For the text-containing cell, return its midpoint in (X, Y) coordinate format. 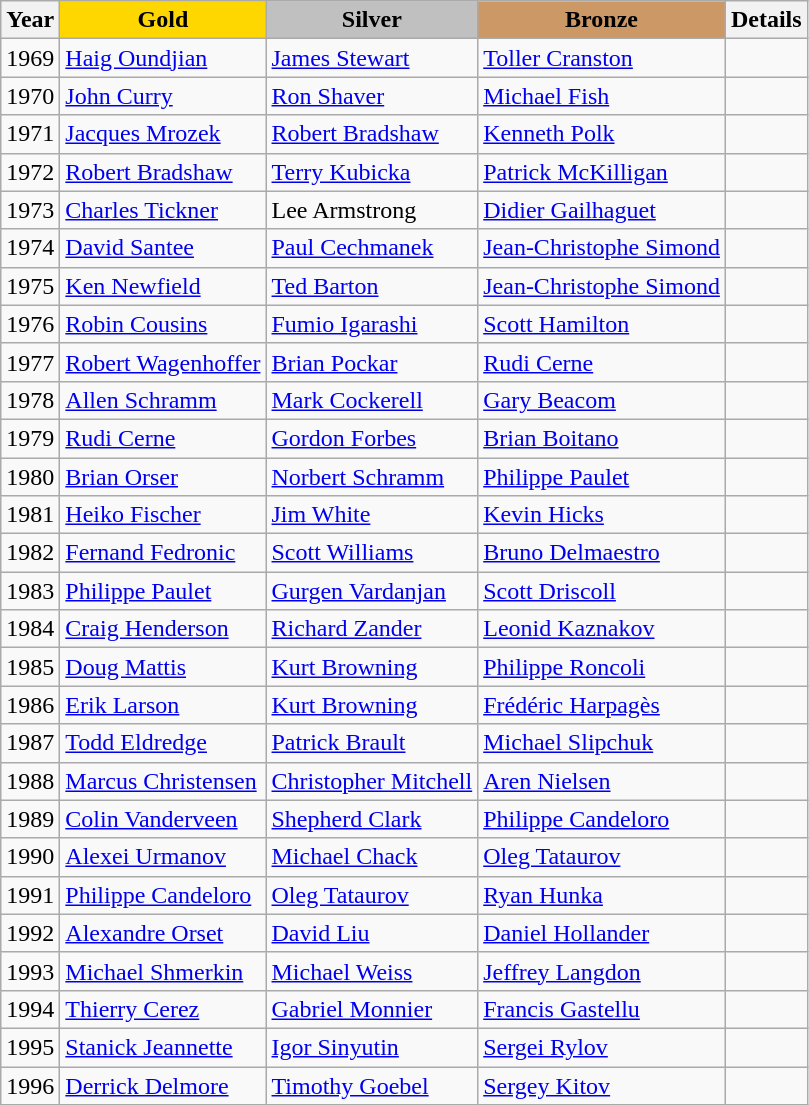
Haig Oundjian (163, 58)
Leonid Kaznakov (602, 629)
1994 (30, 1009)
1970 (30, 96)
Toller Cranston (602, 58)
1981 (30, 515)
Jim White (372, 515)
Stanick Jeannette (163, 1047)
1971 (30, 134)
1969 (30, 58)
Colin Vanderveen (163, 819)
Marcus Christensen (163, 781)
1972 (30, 172)
Robert Wagenhoffer (163, 362)
Shepherd Clark (372, 819)
1974 (30, 248)
Paul Cechmanek (372, 248)
Christopher Mitchell (372, 781)
Aren Nielsen (602, 781)
Michael Shmerkin (163, 971)
Mark Cockerell (372, 400)
1986 (30, 705)
Brian Pockar (372, 362)
1978 (30, 400)
Allen Schramm (163, 400)
Jeffrey Langdon (602, 971)
Scott Williams (372, 553)
Patrick McKilligan (602, 172)
Terry Kubicka (372, 172)
Silver (372, 20)
1984 (30, 629)
Frédéric Harpagès (602, 705)
Derrick Delmore (163, 1085)
Sergey Kitov (602, 1085)
Bronze (602, 20)
Year (30, 20)
David Santee (163, 248)
1995 (30, 1047)
Norbert Schramm (372, 477)
Gordon Forbes (372, 438)
1993 (30, 971)
1979 (30, 438)
Gurgen Vardanjan (372, 591)
1973 (30, 210)
Craig Henderson (163, 629)
Scott Hamilton (602, 324)
1990 (30, 857)
1991 (30, 895)
1983 (30, 591)
Gary Beacom (602, 400)
Daniel Hollander (602, 933)
Brian Orser (163, 477)
Robin Cousins (163, 324)
Kenneth Polk (602, 134)
1975 (30, 286)
Igor Sinyutin (372, 1047)
Ted Barton (372, 286)
Patrick Brault (372, 743)
Lee Armstrong (372, 210)
Gold (163, 20)
James Stewart (372, 58)
1987 (30, 743)
Heiko Fischer (163, 515)
Francis Gastellu (602, 1009)
Jacques Mrozek (163, 134)
Ron Shaver (372, 96)
David Liu (372, 933)
Charles Tickner (163, 210)
Brian Boitano (602, 438)
1989 (30, 819)
Sergei Rylov (602, 1047)
Thierry Cerez (163, 1009)
Michael Chack (372, 857)
Michael Fish (602, 96)
Didier Gailhaguet (602, 210)
1976 (30, 324)
Richard Zander (372, 629)
Todd Eldredge (163, 743)
Fernand Fedronic (163, 553)
Scott Driscoll (602, 591)
Gabriel Monnier (372, 1009)
1996 (30, 1085)
Ken Newfield (163, 286)
1977 (30, 362)
Alexei Urmanov (163, 857)
1985 (30, 667)
Doug Mattis (163, 667)
1988 (30, 781)
John Curry (163, 96)
Ryan Hunka (602, 895)
Details (766, 20)
1980 (30, 477)
Fumio Igarashi (372, 324)
Erik Larson (163, 705)
1982 (30, 553)
Michael Slipchuk (602, 743)
1992 (30, 933)
Michael Weiss (372, 971)
Philippe Roncoli (602, 667)
Bruno Delmaestro (602, 553)
Timothy Goebel (372, 1085)
Kevin Hicks (602, 515)
Alexandre Orset (163, 933)
